Find where the given text appears and provide that cell's center as [X, Y] coordinate. 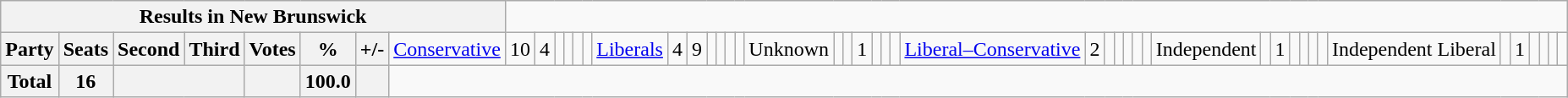
2 [1094, 49]
Party [30, 49]
Independent Liberal [1414, 49]
Results in New Brunswick [254, 17]
Total [30, 81]
Conservative [447, 49]
Votes [272, 49]
% [328, 49]
+/- [372, 49]
Second [149, 49]
Unknown [789, 49]
Third [215, 49]
100.0 [328, 81]
9 [697, 49]
Liberals [630, 49]
Liberal–Conservative [993, 49]
Seats [85, 49]
Independent [1206, 49]
10 [519, 49]
16 [85, 81]
